Search for the cell housing the specified text and yield its [X, Y] center coordinate. 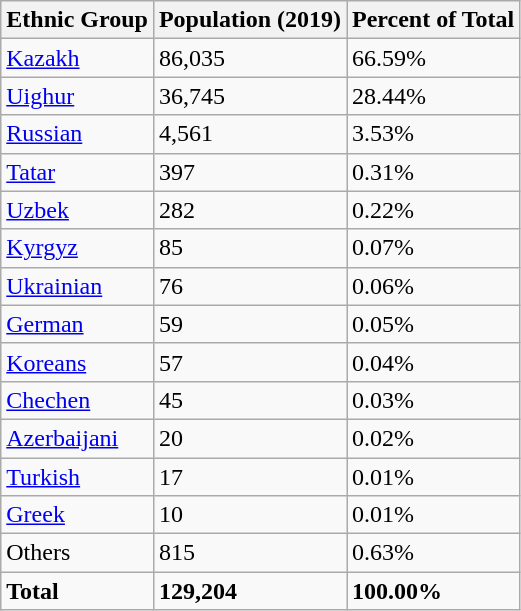
Azerbaijani [78, 438]
129,204 [250, 591]
Percent of Total [432, 20]
20 [250, 438]
Others [78, 553]
Uzbek [78, 210]
Ethnic Group [78, 20]
4,561 [250, 134]
0.02% [432, 438]
86,035 [250, 58]
Population (2019) [250, 20]
815 [250, 553]
57 [250, 362]
0.63% [432, 553]
3.53% [432, 134]
Uighur [78, 96]
36,745 [250, 96]
397 [250, 172]
45 [250, 400]
Tatar [78, 172]
17 [250, 477]
0.03% [432, 400]
0.07% [432, 248]
66.59% [432, 58]
76 [250, 286]
10 [250, 515]
28.44% [432, 96]
German [78, 324]
85 [250, 248]
0.06% [432, 286]
0.22% [432, 210]
Turkish [78, 477]
Chechen [78, 400]
Russian [78, 134]
282 [250, 210]
59 [250, 324]
0.04% [432, 362]
0.31% [432, 172]
Total [78, 591]
100.00% [432, 591]
Greek [78, 515]
Kyrgyz [78, 248]
Ukrainian [78, 286]
Koreans [78, 362]
Kazakh [78, 58]
0.05% [432, 324]
